Capture the cell that displays the provided text and extract its (X, Y) central coordinate. 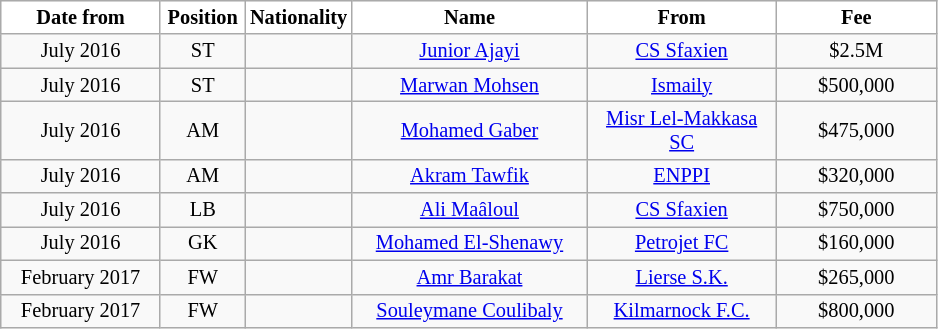
Fee (856, 17)
Junior Ajayi (470, 51)
Name (470, 17)
$800,000 (856, 311)
Ali Maâloul (470, 210)
Lierse S.K. (682, 277)
Mohamed El-Shenawy (470, 243)
$265,000 (856, 277)
From (682, 17)
Nationality (298, 17)
LB (202, 210)
ENPPI (682, 176)
Misr Lel-Makkasa SC (682, 130)
$750,000 (856, 210)
$475,000 (856, 130)
Position (202, 17)
Petrojet FC (682, 243)
Kilmarnock F.C. (682, 311)
Amr Barakat (470, 277)
$2.5M (856, 51)
Date from (81, 17)
GK (202, 243)
Marwan Mohsen (470, 85)
$320,000 (856, 176)
$160,000 (856, 243)
Ismaily (682, 85)
Akram Tawfik (470, 176)
Souleymane Coulibaly (470, 311)
Mohamed Gaber (470, 130)
$500,000 (856, 85)
